Scan for the cell matching the given text and deliver its [x, y] coordinate at center. 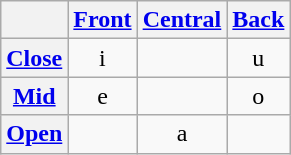
Close [34, 58]
Central [182, 20]
Mid [34, 96]
e [102, 96]
Open [34, 134]
o [258, 96]
Front [102, 20]
u [258, 58]
a [182, 134]
Back [258, 20]
i [102, 58]
